Return the (X, Y) coordinate for the center point of the cell that contains the specified text.  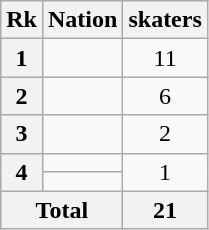
4 (22, 172)
11 (165, 58)
Rk (22, 20)
21 (165, 210)
Nation (82, 20)
3 (22, 134)
6 (165, 96)
skaters (165, 20)
Total (62, 210)
